Detect which cell encompasses the target text, then output its (X, Y) center coordinate. 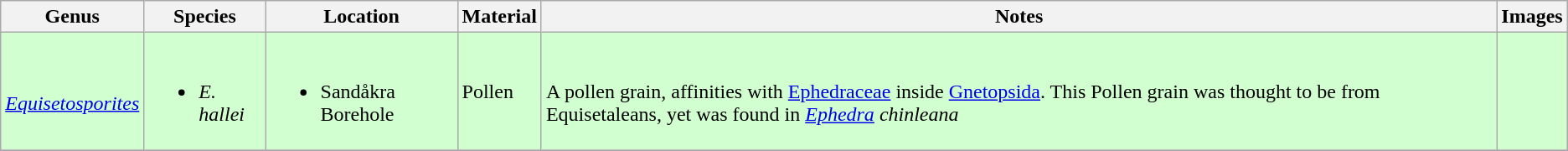
Location (362, 17)
Species (204, 17)
Images (1532, 17)
Sandåkra Borehole (362, 91)
Genus (72, 17)
E. hallei (204, 91)
Pollen (499, 91)
Equisetosporites (72, 91)
Notes (1019, 17)
Material (499, 17)
